Find where the given text appears and provide that cell's center as [x, y] coordinate. 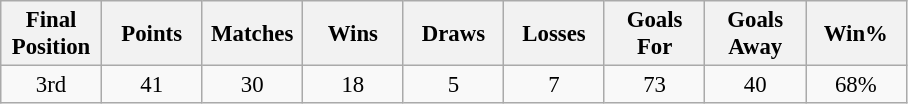
18 [354, 85]
73 [654, 85]
Goals Away [756, 34]
Goals For [654, 34]
Wins [354, 34]
Win% [856, 34]
3rd [52, 85]
41 [152, 85]
68% [856, 85]
Points [152, 34]
Draws [454, 34]
Final Position [52, 34]
5 [454, 85]
40 [756, 85]
7 [554, 85]
Matches [252, 34]
Losses [554, 34]
30 [252, 85]
